Provide the [x, y] coordinate of the cell's center where the given text is located.  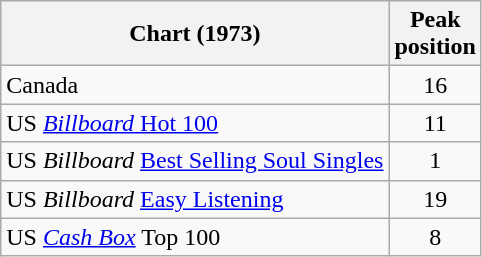
11 [435, 123]
Chart (1973) [195, 34]
1 [435, 161]
US Billboard Best Selling Soul Singles [195, 161]
16 [435, 85]
US Cash Box Top 100 [195, 237]
19 [435, 199]
Canada [195, 85]
8 [435, 237]
Peakposition [435, 34]
US Billboard Hot 100 [195, 123]
US Billboard Easy Listening [195, 199]
